Pinpoint the cell where the given text exists, returning its (X, Y) midpoint coordinate. 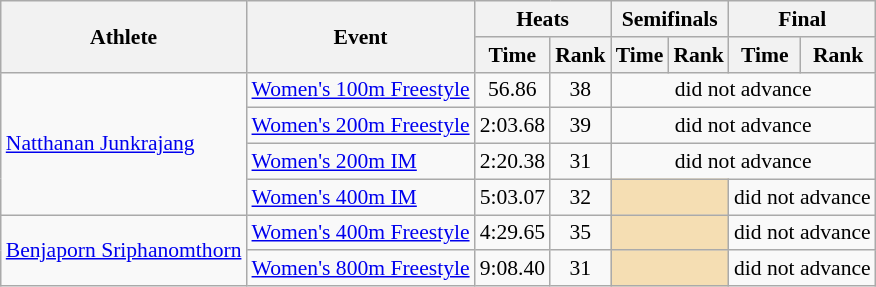
Women's 400m IM (360, 197)
Athlete (124, 36)
Benjaporn Sriphanomthorn (124, 250)
Semifinals (670, 19)
Women's 100m Freestyle (360, 90)
Event (360, 36)
39 (580, 126)
Heats (543, 19)
35 (580, 233)
38 (580, 90)
Women's 800m Freestyle (360, 269)
2:03.68 (512, 126)
Women's 400m Freestyle (360, 233)
56.86 (512, 90)
9:08.40 (512, 269)
Women's 200m IM (360, 162)
Final (802, 19)
32 (580, 197)
2:20.38 (512, 162)
4:29.65 (512, 233)
Natthanan Junkrajang (124, 143)
Women's 200m Freestyle (360, 126)
5:03.07 (512, 197)
